For the text-containing cell, return its midpoint in (x, y) coordinate format. 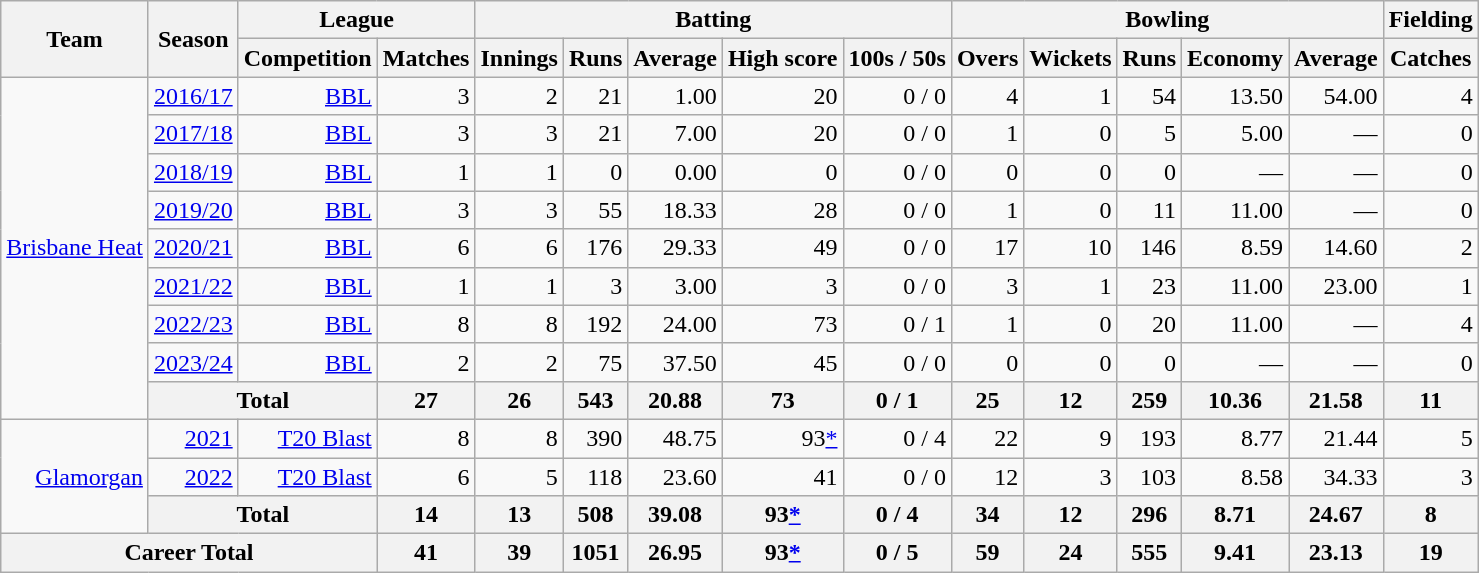
Career Total (189, 553)
146 (1149, 248)
192 (595, 324)
34.33 (1336, 477)
9 (1070, 438)
23.60 (676, 477)
29.33 (676, 248)
18.33 (676, 210)
176 (595, 248)
League (356, 20)
2016/17 (193, 96)
39.08 (676, 515)
1.00 (676, 96)
103 (1149, 477)
7.00 (676, 134)
High score (782, 58)
8.59 (1236, 248)
296 (1149, 515)
23.13 (1336, 553)
2022 (193, 477)
20.88 (676, 400)
543 (595, 400)
2017/18 (193, 134)
54.00 (1336, 96)
2020/21 (193, 248)
3.00 (676, 286)
8.58 (1236, 477)
Batting (713, 20)
8.71 (1236, 515)
14.60 (1336, 248)
25 (987, 400)
5.00 (1236, 134)
Wickets (1070, 58)
28 (782, 210)
14 (426, 515)
Bowling (1167, 20)
2021/22 (193, 286)
0.00 (676, 172)
75 (595, 362)
26 (519, 400)
0 / 5 (897, 553)
Matches (426, 58)
10.36 (1236, 400)
24.67 (1336, 515)
2023/24 (193, 362)
13.50 (1236, 96)
22 (987, 438)
Catches (1430, 58)
54 (1149, 96)
Competition (308, 58)
Overs (987, 58)
8.77 (1236, 438)
37.50 (676, 362)
Season (193, 39)
2019/20 (193, 210)
45 (782, 362)
17 (987, 248)
2021 (193, 438)
55 (595, 210)
48.75 (676, 438)
23.00 (1336, 286)
259 (1149, 400)
27 (426, 400)
Fielding (1430, 20)
23 (1149, 286)
39 (519, 553)
26.95 (676, 553)
9.41 (1236, 553)
Team (75, 39)
2022/23 (193, 324)
100s / 50s (897, 58)
10 (1070, 248)
Innings (519, 58)
1051 (595, 553)
34 (987, 515)
59 (987, 553)
24 (1070, 553)
13 (519, 515)
21.44 (1336, 438)
508 (595, 515)
555 (1149, 553)
390 (595, 438)
193 (1149, 438)
2018/19 (193, 172)
Glamorgan (75, 476)
118 (595, 477)
Economy (1236, 58)
24.00 (676, 324)
49 (782, 248)
Brisbane Heat (75, 248)
21.58 (1336, 400)
19 (1430, 553)
